Return the [X, Y] coordinate for the center point of the cell that contains the specified text.  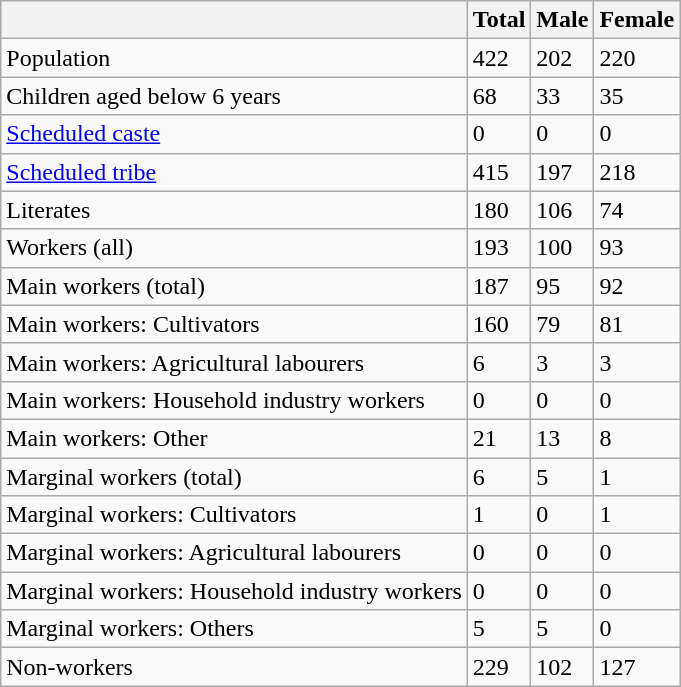
33 [562, 96]
Total [499, 20]
Scheduled tribe [234, 172]
Main workers (total) [234, 286]
220 [637, 58]
74 [637, 210]
92 [637, 286]
79 [562, 324]
Children aged below 6 years [234, 96]
Marginal workers (total) [234, 477]
Literates [234, 210]
35 [637, 96]
Male [562, 20]
Marginal workers: Cultivators [234, 515]
Population [234, 58]
180 [499, 210]
Marginal workers: Household industry workers [234, 591]
Main workers: Household industry workers [234, 400]
Main workers: Cultivators [234, 324]
102 [562, 667]
21 [499, 438]
193 [499, 248]
68 [499, 96]
Non-workers [234, 667]
106 [562, 210]
Marginal workers: Agricultural labourers [234, 553]
415 [499, 172]
Main workers: Agricultural labourers [234, 362]
218 [637, 172]
202 [562, 58]
Female [637, 20]
8 [637, 438]
81 [637, 324]
229 [499, 667]
Main workers: Other [234, 438]
100 [562, 248]
Marginal workers: Others [234, 629]
Scheduled caste [234, 134]
422 [499, 58]
160 [499, 324]
Workers (all) [234, 248]
187 [499, 286]
197 [562, 172]
127 [637, 667]
95 [562, 286]
13 [562, 438]
93 [637, 248]
